Return [x, y] of the center of cell containing provided text 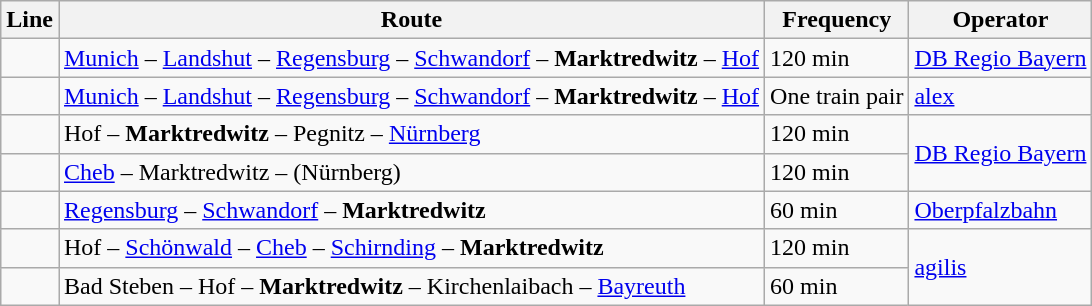
Operator [1000, 20]
Route [411, 20]
Bad Steben – Hof – Marktredwitz – Kirchenlaibach – Bayreuth [411, 286]
Frequency [837, 20]
Hof – Marktredwitz – Pegnitz – Nürnberg [411, 134]
Line [30, 20]
agilis [1000, 267]
One train pair [837, 96]
alex [1000, 96]
Regensburg – Schwandorf – Marktredwitz [411, 210]
Oberpfalzbahn [1000, 210]
Hof – Schönwald – Cheb – Schirnding – Marktredwitz [411, 248]
Cheb – Marktredwitz – (Nürnberg) [411, 172]
